Identify which cell holds the provided text, then report its [x, y] central coordinate. 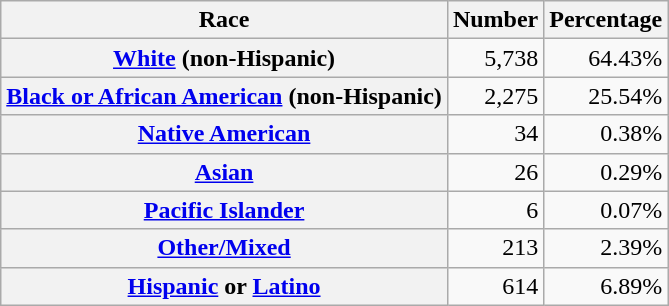
Asian [224, 172]
Native American [224, 134]
Number [495, 20]
Race [224, 20]
White (non-Hispanic) [224, 58]
64.43% [606, 58]
Pacific Islander [224, 210]
6 [495, 210]
2.39% [606, 248]
Other/Mixed [224, 248]
26 [495, 172]
0.29% [606, 172]
2,275 [495, 96]
Black or African American (non-Hispanic) [224, 96]
0.38% [606, 134]
5,738 [495, 58]
25.54% [606, 96]
213 [495, 248]
6.89% [606, 286]
Hispanic or Latino [224, 286]
0.07% [606, 210]
614 [495, 286]
34 [495, 134]
Percentage [606, 20]
